Capture the cell that displays the provided text and extract its [x, y] central coordinate. 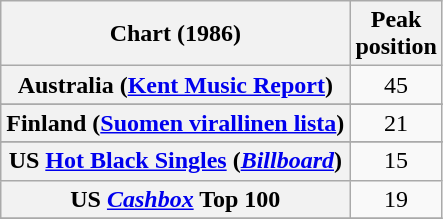
15 [396, 161]
21 [396, 123]
Peak position [396, 34]
Finland (Suomen virallinen lista) [176, 123]
US Cashbox Top 100 [176, 199]
US Hot Black Singles (Billboard) [176, 161]
45 [396, 85]
19 [396, 199]
Australia (Kent Music Report) [176, 85]
Chart (1986) [176, 34]
